Scan for the cell matching the given text and deliver its (x, y) coordinate at center. 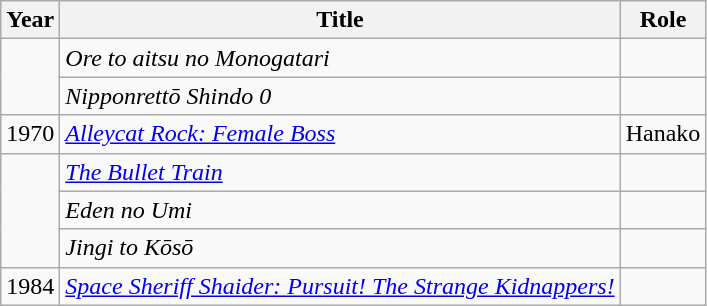
1970 (30, 134)
1984 (30, 286)
Hanako (663, 134)
Jingi to Kōsō (340, 248)
Role (663, 20)
Title (340, 20)
Alleycat Rock: Female Boss (340, 134)
The Bullet Train (340, 172)
Ore to aitsu no Monogatari (340, 58)
Nipponrettō Shindo 0 (340, 96)
Year (30, 20)
Eden no Umi (340, 210)
Space Sheriff Shaider: Pursuit! The Strange Kidnappers! (340, 286)
